From the cell containing the given text, extract its center point as [X, Y] coordinate. 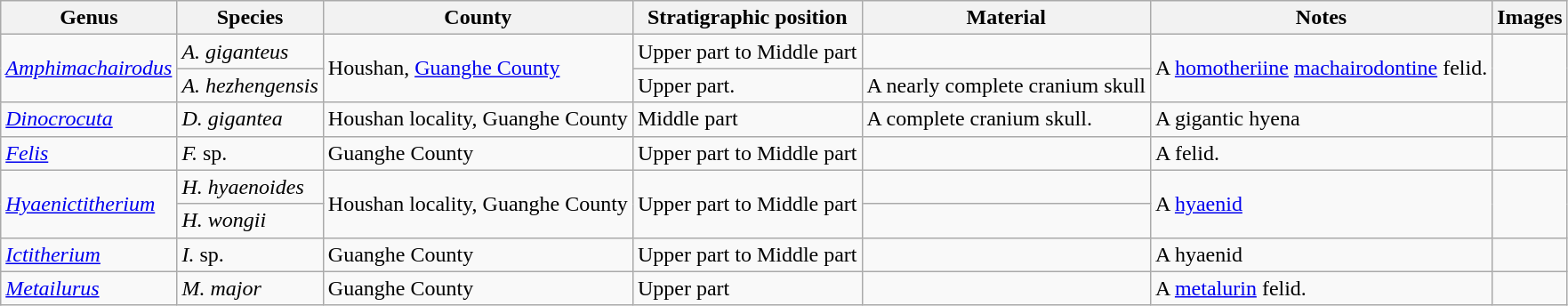
A metalurin felid. [1321, 288]
A nearly complete cranium skull [1006, 85]
Felis [89, 153]
Species [250, 18]
Notes [1321, 18]
A. hezhengensis [250, 85]
Ictitherium [89, 254]
A gigantic hyena [1321, 119]
Images [1530, 18]
D. gigantea [250, 119]
Hyaenictitherium [89, 204]
Stratigraphic position [747, 18]
A. giganteus [250, 52]
H. hyaenoides [250, 187]
A felid. [1321, 153]
Houshan, Guanghe County [478, 68]
H. wongii [250, 221]
County [478, 18]
A homotheriine machairodontine felid. [1321, 68]
Dinocrocuta [89, 119]
Metailurus [89, 288]
Amphimachairodus [89, 68]
Middle part [747, 119]
Material [1006, 18]
Genus [89, 18]
M. major [250, 288]
A complete cranium skull. [1006, 119]
Upper part. [747, 85]
Upper part [747, 288]
I. sp. [250, 254]
F. sp. [250, 153]
